Provide the [X, Y] coordinate of the cell's center where the given text is located.  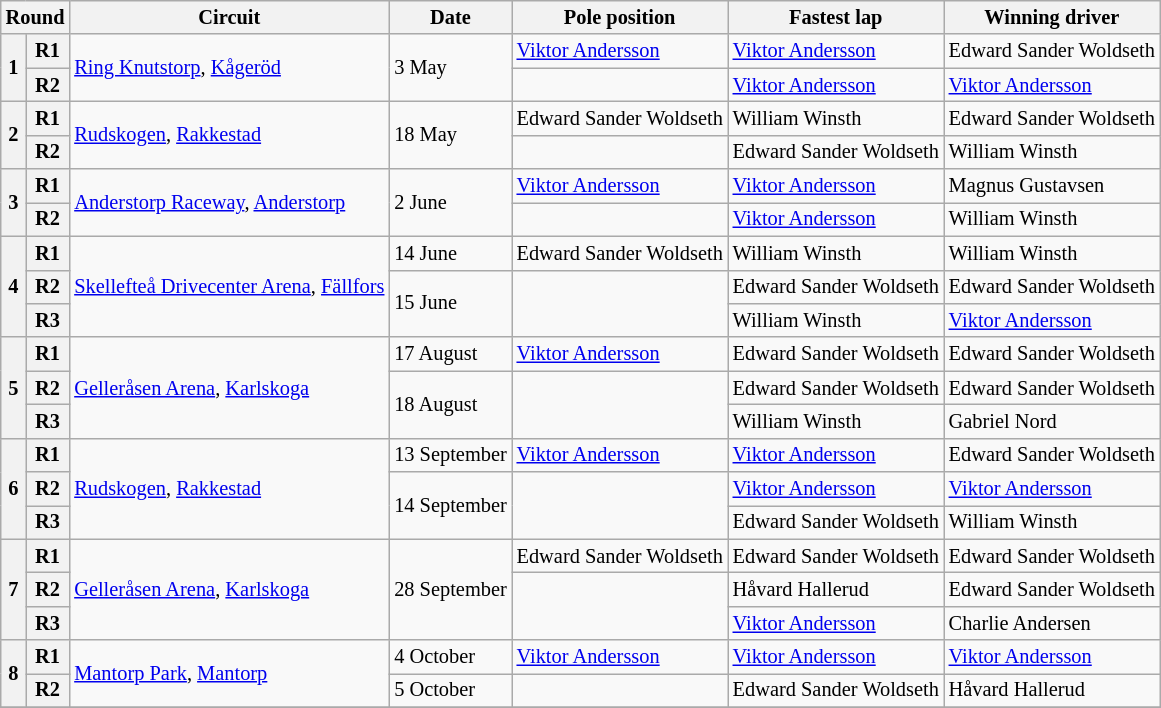
Gabriel Nord [1052, 421]
1 [14, 68]
Fastest lap [836, 17]
28 September [450, 590]
14 June [450, 253]
Ring Knutstorp, Kågeröd [229, 68]
Pole position [620, 17]
15 June [450, 304]
18 May [450, 134]
Circuit [229, 17]
8 [14, 674]
Date [450, 17]
4 October [450, 657]
Winning driver [1052, 17]
Anderstorp Raceway, Anderstorp [229, 202]
2 [14, 134]
13 September [450, 455]
18 August [450, 404]
7 [14, 590]
5 [14, 388]
Mantorp Park, Mantorp [229, 674]
Magnus Gustavsen [1052, 186]
3 May [450, 68]
4 [14, 286]
Skellefteå Drivecenter Arena, Fällfors [229, 286]
14 September [450, 506]
6 [14, 488]
Round [36, 17]
2 June [450, 202]
Charlie Andersen [1052, 623]
17 August [450, 354]
5 October [450, 690]
3 [14, 202]
